Search for the cell housing the specified text and yield its [x, y] center coordinate. 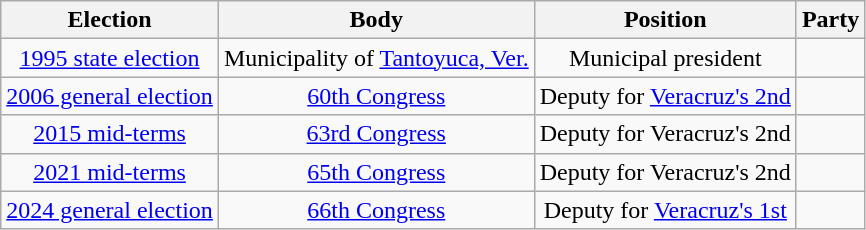
Municipality of Tantoyuca, Ver. [376, 58]
2015 mid-terms [110, 134]
2006 general election [110, 96]
Election [110, 20]
Position [665, 20]
60th Congress [376, 96]
65th Congress [376, 172]
2021 mid-terms [110, 172]
2024 general election [110, 210]
Deputy for Veracruz's 1st [665, 210]
66th Congress [376, 210]
Municipal president [665, 58]
Party [830, 20]
63rd Congress [376, 134]
1995 state election [110, 58]
Body [376, 20]
